For the text-containing cell, return its midpoint in (X, Y) coordinate format. 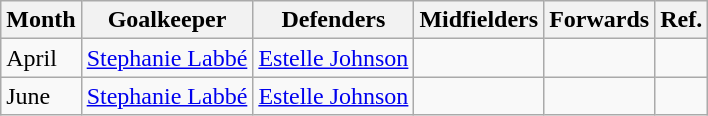
Month (41, 20)
Ref. (682, 20)
April (41, 58)
Midfielders (479, 20)
Goalkeeper (167, 20)
Forwards (600, 20)
June (41, 96)
Defenders (334, 20)
